Identify which cell holds the provided text, then report its (X, Y) central coordinate. 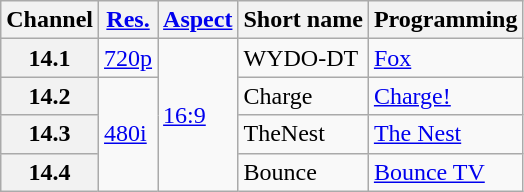
14.1 (50, 58)
Short name (303, 20)
TheNest (303, 134)
Channel (50, 20)
Programming (446, 20)
720p (128, 58)
The Nest (446, 134)
Charge! (446, 96)
Charge (303, 96)
WYDO-DT (303, 58)
Res. (128, 20)
14.2 (50, 96)
Fox (446, 58)
Bounce TV (446, 172)
Aspect (198, 20)
16:9 (198, 115)
14.3 (50, 134)
Bounce (303, 172)
480i (128, 134)
14.4 (50, 172)
